Detect which cell encompasses the target text, then output its (X, Y) center coordinate. 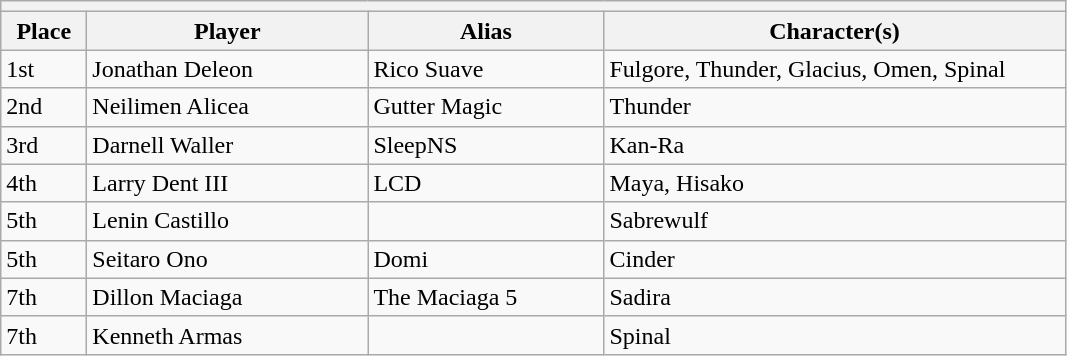
Fulgore, Thunder, Glacius, Omen, Spinal (834, 69)
Kan-Ra (834, 145)
3rd (44, 145)
Rico Suave (486, 69)
Gutter Magic (486, 107)
Lenin Castillo (228, 221)
SleepNS (486, 145)
LCD (486, 183)
Spinal (834, 335)
Larry Dent III (228, 183)
Maya, Hisako (834, 183)
Cinder (834, 259)
Sabrewulf (834, 221)
Neilimen Alicea (228, 107)
Player (228, 31)
Kenneth Armas (228, 335)
4th (44, 183)
Character(s) (834, 31)
Jonathan Deleon (228, 69)
Darnell Waller (228, 145)
Domi (486, 259)
Place (44, 31)
1st (44, 69)
Alias (486, 31)
The Maciaga 5 (486, 297)
Dillon Maciaga (228, 297)
Sadira (834, 297)
Seitaro Ono (228, 259)
2nd (44, 107)
Thunder (834, 107)
